Determine the [X, Y] coordinate at the center of the cell enclosing the given text.  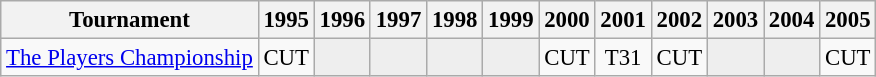
1996 [342, 20]
1995 [286, 20]
T31 [623, 58]
The Players Championship [130, 58]
1998 [455, 20]
Tournament [130, 20]
1997 [398, 20]
2004 [792, 20]
1999 [511, 20]
2003 [735, 20]
2002 [679, 20]
2001 [623, 20]
2005 [848, 20]
2000 [567, 20]
